Identify which cell holds the provided text, then report its [x, y] central coordinate. 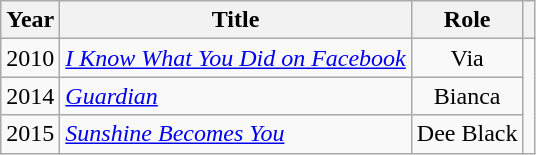
Guardian [236, 96]
Sunshine Becomes You [236, 134]
2010 [30, 58]
I Know What You Did on Facebook [236, 58]
Dee Black [467, 134]
Via [467, 58]
Title [236, 20]
Bianca [467, 96]
Role [467, 20]
Year [30, 20]
2015 [30, 134]
2014 [30, 96]
